Provide the (x, y) coordinate of the cell's center where the given text is located.  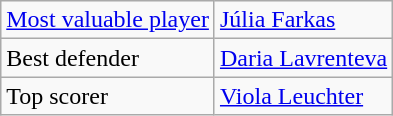
Most valuable player (108, 20)
Top scorer (108, 96)
Daria Lavrenteva (303, 58)
Best defender (108, 58)
Júlia Farkas (303, 20)
Viola Leuchter (303, 96)
